For the text-containing cell, return its midpoint in [X, Y] coordinate format. 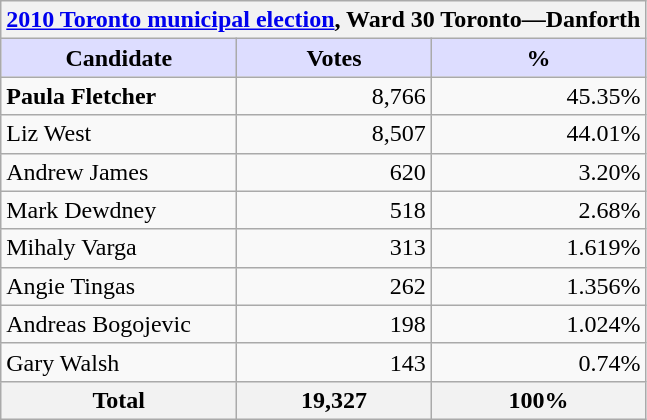
Mihaly Varga [119, 248]
100% [538, 400]
Liz West [119, 134]
Angie Tingas [119, 286]
1.619% [538, 248]
Total [119, 400]
1.356% [538, 286]
Paula Fletcher [119, 96]
Andreas Bogojevic [119, 324]
518 [334, 210]
262 [334, 286]
% [538, 58]
45.35% [538, 96]
198 [334, 324]
1.024% [538, 324]
8,507 [334, 134]
8,766 [334, 96]
Andrew James [119, 172]
2010 Toronto municipal election, Ward 30 Toronto—Danforth [324, 20]
143 [334, 362]
19,327 [334, 400]
Candidate [119, 58]
313 [334, 248]
Gary Walsh [119, 362]
Votes [334, 58]
620 [334, 172]
44.01% [538, 134]
2.68% [538, 210]
0.74% [538, 362]
3.20% [538, 172]
Mark Dewdney [119, 210]
